Return the [X, Y] coordinate for the center point of the cell that contains the specified text.  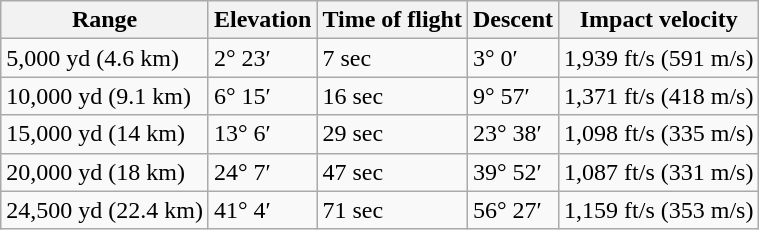
15,000 yd (14 km) [105, 134]
56° 27′ [512, 210]
24,500 yd (22.4 km) [105, 210]
5,000 yd (4.6 km) [105, 58]
1,371 ft/s (418 m/s) [659, 96]
2° 23′ [262, 58]
Impact velocity [659, 20]
Descent [512, 20]
3° 0′ [512, 58]
41° 4′ [262, 210]
23° 38′ [512, 134]
Elevation [262, 20]
7 sec [392, 58]
Time of flight [392, 20]
6° 15′ [262, 96]
1,098 ft/s (335 m/s) [659, 134]
10,000 yd (9.1 km) [105, 96]
Range [105, 20]
1,087 ft/s (331 m/s) [659, 172]
9° 57′ [512, 96]
71 sec [392, 210]
1,939 ft/s (591 m/s) [659, 58]
16 sec [392, 96]
20,000 yd (18 km) [105, 172]
1,159 ft/s (353 m/s) [659, 210]
29 sec [392, 134]
13° 6′ [262, 134]
39° 52′ [512, 172]
24° 7′ [262, 172]
47 sec [392, 172]
